Identify which cell holds the provided text, then report its [x, y] central coordinate. 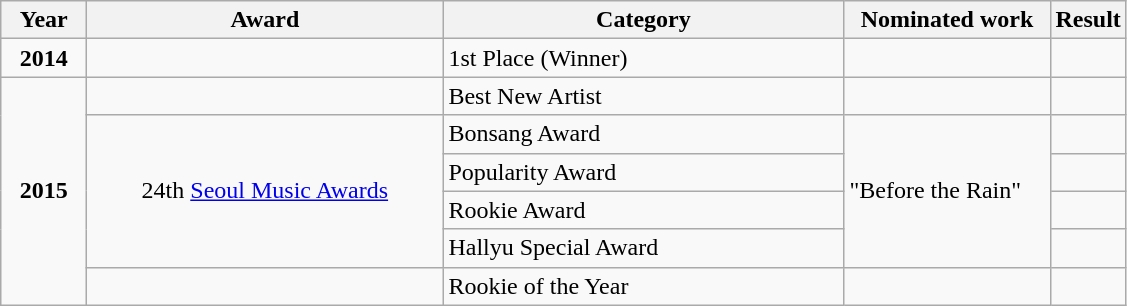
Hallyu Special Award [644, 248]
Nominated work [947, 20]
24th Seoul Music Awards [265, 191]
2015 [44, 191]
Rookie of the Year [644, 286]
Result [1088, 20]
Best New Artist [644, 96]
Rookie Award [644, 210]
Category [644, 20]
Bonsang Award [644, 134]
2014 [44, 58]
Popularity Award [644, 172]
"Before the Rain" [947, 191]
Year [44, 20]
Award [265, 20]
1st Place (Winner) [644, 58]
